Search for the cell housing the specified text and yield its (X, Y) center coordinate. 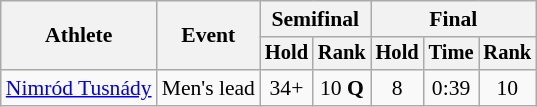
10 (507, 88)
Event (208, 36)
Men's lead (208, 88)
Nimród Tusnády (79, 88)
10 Q (342, 88)
Time (452, 54)
0:39 (452, 88)
Athlete (79, 36)
8 (398, 88)
Final (454, 19)
Semifinal (316, 19)
34+ (286, 88)
